Search for the cell housing the specified text and yield its (x, y) center coordinate. 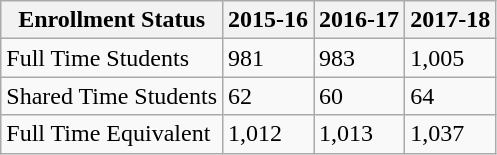
2017-18 (450, 20)
1,012 (268, 134)
Full Time Students (112, 58)
2016-17 (360, 20)
60 (360, 96)
Full Time Equivalent (112, 134)
981 (268, 58)
983 (360, 58)
Enrollment Status (112, 20)
1,005 (450, 58)
Shared Time Students (112, 96)
1,013 (360, 134)
62 (268, 96)
1,037 (450, 134)
64 (450, 96)
2015-16 (268, 20)
